Search for the cell housing the specified text and yield its (x, y) center coordinate. 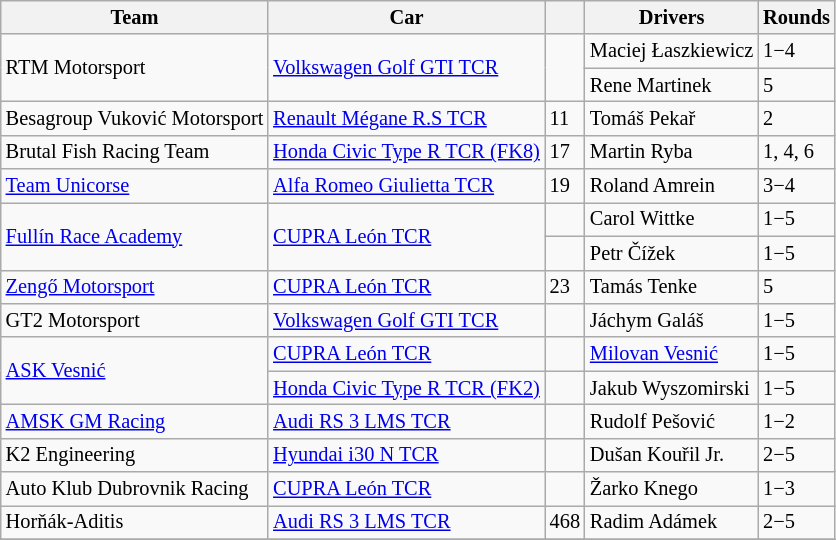
Car (406, 17)
Hyundai i30 N TCR (406, 455)
Maciej Łaszkiewicz (672, 51)
Dušan Kouřil Jr. (672, 455)
2 (796, 118)
Besagroup Vuković Motorsport (134, 118)
Jáchym Galáš (672, 320)
Honda Civic Type R TCR (FK8) (406, 152)
Rene Martinek (672, 85)
Fullín Race Academy (134, 236)
Martin Ryba (672, 152)
468 (565, 522)
17 (565, 152)
1−2 (796, 421)
3−4 (796, 186)
Brutal Fish Racing Team (134, 152)
ASK Vesnić (134, 370)
19 (565, 186)
Drivers (672, 17)
Radim Adámek (672, 522)
Zengő Motorsport (134, 287)
1−3 (796, 489)
23 (565, 287)
K2 Engineering (134, 455)
Auto Klub Dubrovnik Racing (134, 489)
1, 4, 6 (796, 152)
Petr Čížek (672, 253)
Team Unicorse (134, 186)
AMSK GM Racing (134, 421)
RTM Motorsport (134, 68)
Roland Amrein (672, 186)
Žarko Knego (672, 489)
Honda Civic Type R TCR (FK2) (406, 388)
Rudolf Pešović (672, 421)
Alfa Romeo Giulietta TCR (406, 186)
1−4 (796, 51)
Tamás Tenke (672, 287)
Renault Mégane R.S TCR (406, 118)
Milovan Vesnić (672, 354)
Tomáš Pekař (672, 118)
11 (565, 118)
Rounds (796, 17)
Team (134, 17)
GT2 Motorsport (134, 320)
Carol Wittke (672, 219)
Horňák-Aditis (134, 522)
Jakub Wyszomirski (672, 388)
